Extract the [X, Y] coordinate from the center of the cell holding the provided text.  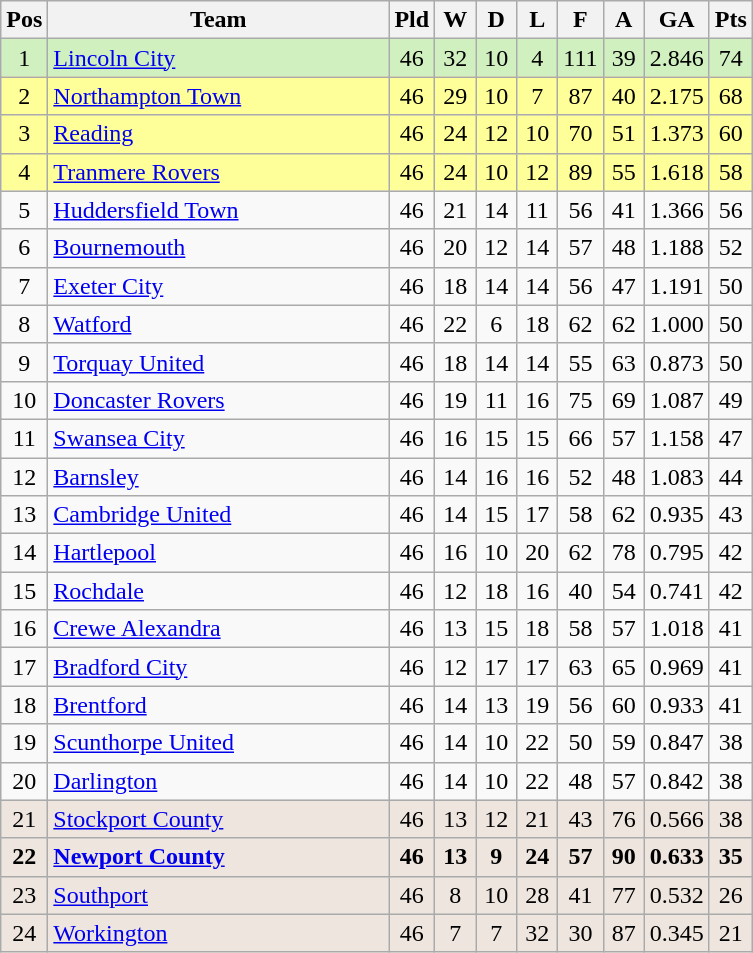
29 [456, 96]
0.842 [676, 781]
1 [24, 58]
30 [580, 933]
Scunthorpe United [218, 743]
W [456, 20]
59 [624, 743]
78 [624, 553]
Pld [412, 20]
Southport [218, 895]
75 [580, 400]
1.188 [676, 248]
Darlington [218, 781]
51 [624, 134]
0.566 [676, 819]
23 [24, 895]
Huddersfield Town [218, 210]
26 [730, 895]
69 [624, 400]
Team [218, 20]
66 [580, 438]
0.795 [676, 553]
Bradford City [218, 667]
0.969 [676, 667]
35 [730, 857]
Stockport County [218, 819]
Torquay United [218, 362]
0.847 [676, 743]
0.633 [676, 857]
90 [624, 857]
0.873 [676, 362]
1.191 [676, 286]
Swansea City [218, 438]
Reading [218, 134]
Cambridge United [218, 515]
Rochdale [218, 591]
F [580, 20]
Newport County [218, 857]
0.741 [676, 591]
GA [676, 20]
1.373 [676, 134]
77 [624, 895]
1.000 [676, 324]
1.083 [676, 477]
L [538, 20]
111 [580, 58]
0.345 [676, 933]
Doncaster Rovers [218, 400]
Tranmere Rovers [218, 172]
Pos [24, 20]
2 [24, 96]
49 [730, 400]
Northampton Town [218, 96]
65 [624, 667]
2.175 [676, 96]
70 [580, 134]
Exeter City [218, 286]
1.087 [676, 400]
3 [24, 134]
1.018 [676, 629]
1.366 [676, 210]
89 [580, 172]
Pts [730, 20]
Bournemouth [218, 248]
28 [538, 895]
0.532 [676, 895]
0.933 [676, 705]
A [624, 20]
68 [730, 96]
1.618 [676, 172]
D [496, 20]
44 [730, 477]
54 [624, 591]
2.846 [676, 58]
76 [624, 819]
39 [624, 58]
Brentford [218, 705]
Workington [218, 933]
Crewe Alexandra [218, 629]
5 [24, 210]
Hartlepool [218, 553]
Watford [218, 324]
1.158 [676, 438]
Lincoln City [218, 58]
Barnsley [218, 477]
0.935 [676, 515]
74 [730, 58]
